Output the (X, Y) coordinate of the center of the cell containing the given text.  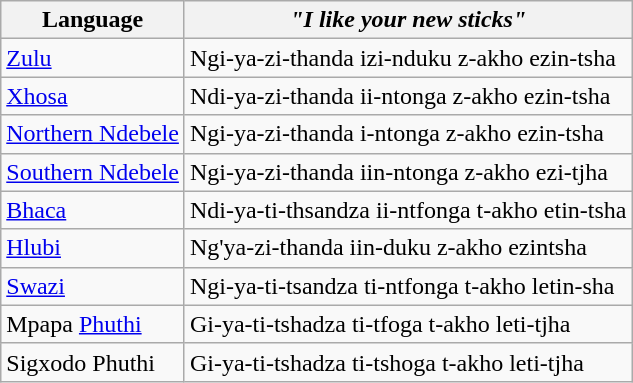
Ngi-ya-ti-tsandza ti-ntfonga t-akho letin-sha (408, 286)
Ngi-ya-zi-thanda iin-ntonga z-akho ezi-tjha (408, 172)
Gi-ya-ti-tshadza ti-tshoga t-akho leti-tjha (408, 362)
Gi-ya-ti-tshadza ti-tfoga t-akho leti-tjha (408, 324)
"I like your new sticks" (408, 20)
Ngi-ya-zi-thanda izi-nduku z-akho ezin-tsha (408, 58)
Mpapa Phuthi (93, 324)
Language (93, 20)
Northern Ndebele (93, 134)
Ndi-ya-ti-thsandza ii-ntfonga t-akho etin-tsha (408, 210)
Swazi (93, 286)
Bhaca (93, 210)
Ngi-ya-zi-thanda i-ntonga z-akho ezin-tsha (408, 134)
Southern Ndebele (93, 172)
Sigxodo Phuthi (93, 362)
Hlubi (93, 248)
Ndi-ya-zi-thanda ii-ntonga z-akho ezin-tsha (408, 96)
Ng'ya-zi-thanda iin-duku z-akho ezintsha (408, 248)
Zulu (93, 58)
Xhosa (93, 96)
